Detect which cell encompasses the target text, then output its [x, y] center coordinate. 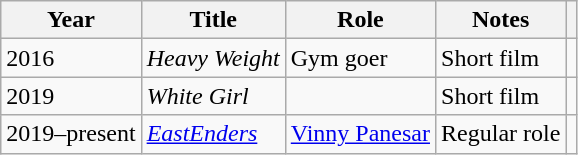
Vinny Panesar [360, 134]
Notes [501, 20]
Heavy Weight [213, 58]
Year [71, 20]
EastEnders [213, 134]
2019 [71, 96]
Title [213, 20]
2016 [71, 58]
White Girl [213, 96]
Gym goer [360, 58]
Role [360, 20]
Regular role [501, 134]
2019–present [71, 134]
